Detect which cell encompasses the target text, then output its [x, y] center coordinate. 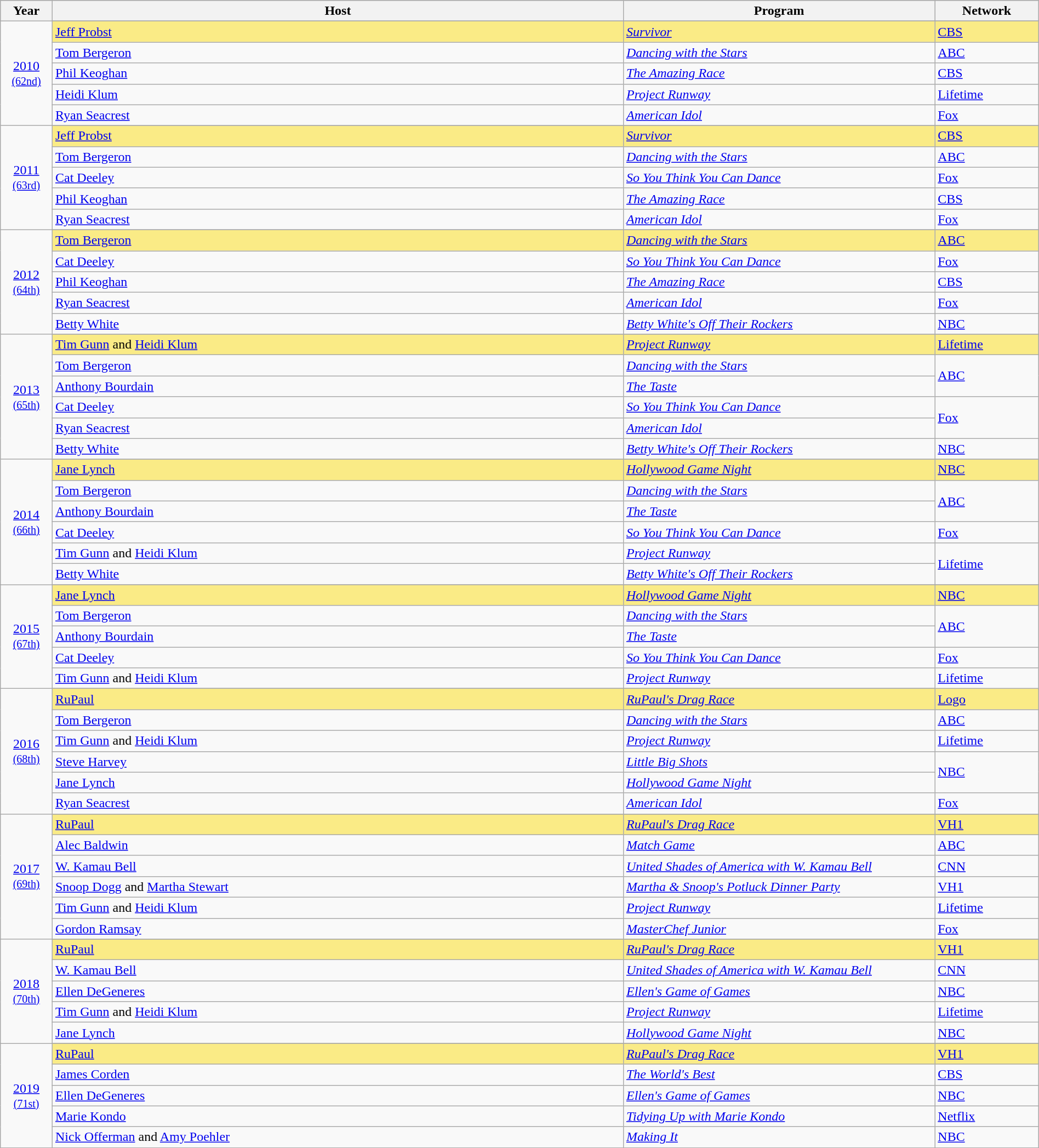
Year [26, 11]
Netflix [986, 1116]
2018(70th) [26, 991]
Snoop Dogg and Martha Stewart [338, 887]
Martha & Snoop's Potluck Dinner Party [779, 887]
Nick Offerman and Amy Poehler [338, 1137]
2012(64th) [26, 282]
Match Game [779, 845]
2011(63rd) [26, 178]
MasterChef Junior [779, 929]
James Corden [338, 1075]
2014(66th) [26, 522]
Steve Harvey [338, 762]
2016(68th) [26, 751]
Host [338, 11]
2019(71st) [26, 1095]
Heidi Klum [338, 94]
2013(65th) [26, 397]
Network [986, 11]
The World's Best [779, 1075]
2015(67th) [26, 636]
Marie Kondo [338, 1116]
Program [779, 11]
Tidying Up with Marie Kondo [779, 1116]
Gordon Ramsay [338, 929]
Making It [779, 1137]
Alec Baldwin [338, 845]
Logo [986, 699]
Little Big Shots [779, 762]
2010(62nd) [26, 73]
2017(69th) [26, 876]
